Identify which cell holds the provided text, then report its (X, Y) central coordinate. 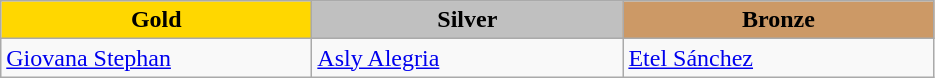
Bronze (778, 20)
Gold (156, 20)
Asly Alegria (468, 58)
Silver (468, 20)
Giovana Stephan (156, 58)
Etel Sánchez (778, 58)
